Capture the cell that displays the provided text and extract its [x, y] central coordinate. 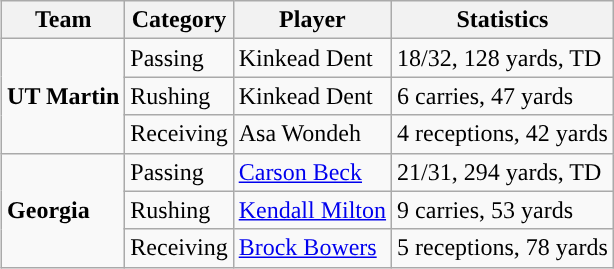
Statistics [503, 20]
Georgia [64, 210]
21/31, 294 yards, TD [503, 172]
Team [64, 20]
Carson Beck [312, 172]
UT Martin [64, 96]
18/32, 128 yards, TD [503, 58]
9 carries, 53 yards [503, 210]
Brock Bowers [312, 248]
6 carries, 47 yards [503, 96]
5 receptions, 78 yards [503, 248]
4 receptions, 42 yards [503, 134]
Asa Wondeh [312, 134]
Player [312, 20]
Kendall Milton [312, 210]
Category [179, 20]
